Detect which cell encompasses the target text, then output its [x, y] center coordinate. 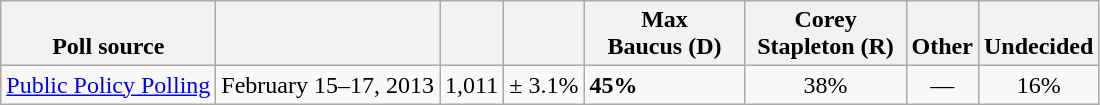
Undecided [1038, 34]
38% [826, 85]
1,011 [472, 85]
Poll source [108, 34]
Other [942, 34]
February 15–17, 2013 [328, 85]
— [942, 85]
± 3.1% [544, 85]
16% [1038, 85]
Public Policy Polling [108, 85]
45% [664, 85]
CoreyStapleton (R) [826, 34]
MaxBaucus (D) [664, 34]
